Extract the (X, Y) coordinate from the center of the cell holding the provided text.  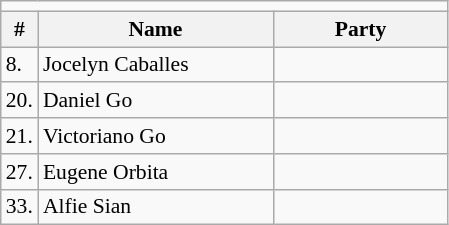
33. (20, 207)
Alfie Sian (156, 207)
Jocelyn Caballes (156, 65)
Victoriano Go (156, 136)
8. (20, 65)
Party (360, 29)
21. (20, 136)
20. (20, 101)
Eugene Orbita (156, 172)
Daniel Go (156, 101)
Name (156, 29)
# (20, 29)
27. (20, 172)
